Locate the cell with the specified text and output its (X, Y) center coordinate. 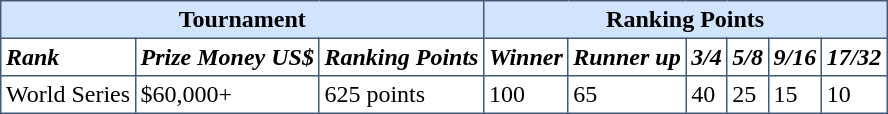
9/16 (794, 57)
65 (627, 95)
25 (748, 95)
625 points (402, 95)
Winner (526, 57)
5/8 (748, 57)
Tournament (242, 20)
Rank (68, 57)
Runner up (627, 57)
Prize Money US$ (227, 57)
3/4 (706, 57)
40 (706, 95)
100 (526, 95)
World Series (68, 95)
17/32 (854, 57)
10 (854, 95)
15 (794, 95)
$60,000+ (227, 95)
